Extract the [X, Y] coordinate from the center of the cell holding the provided text.  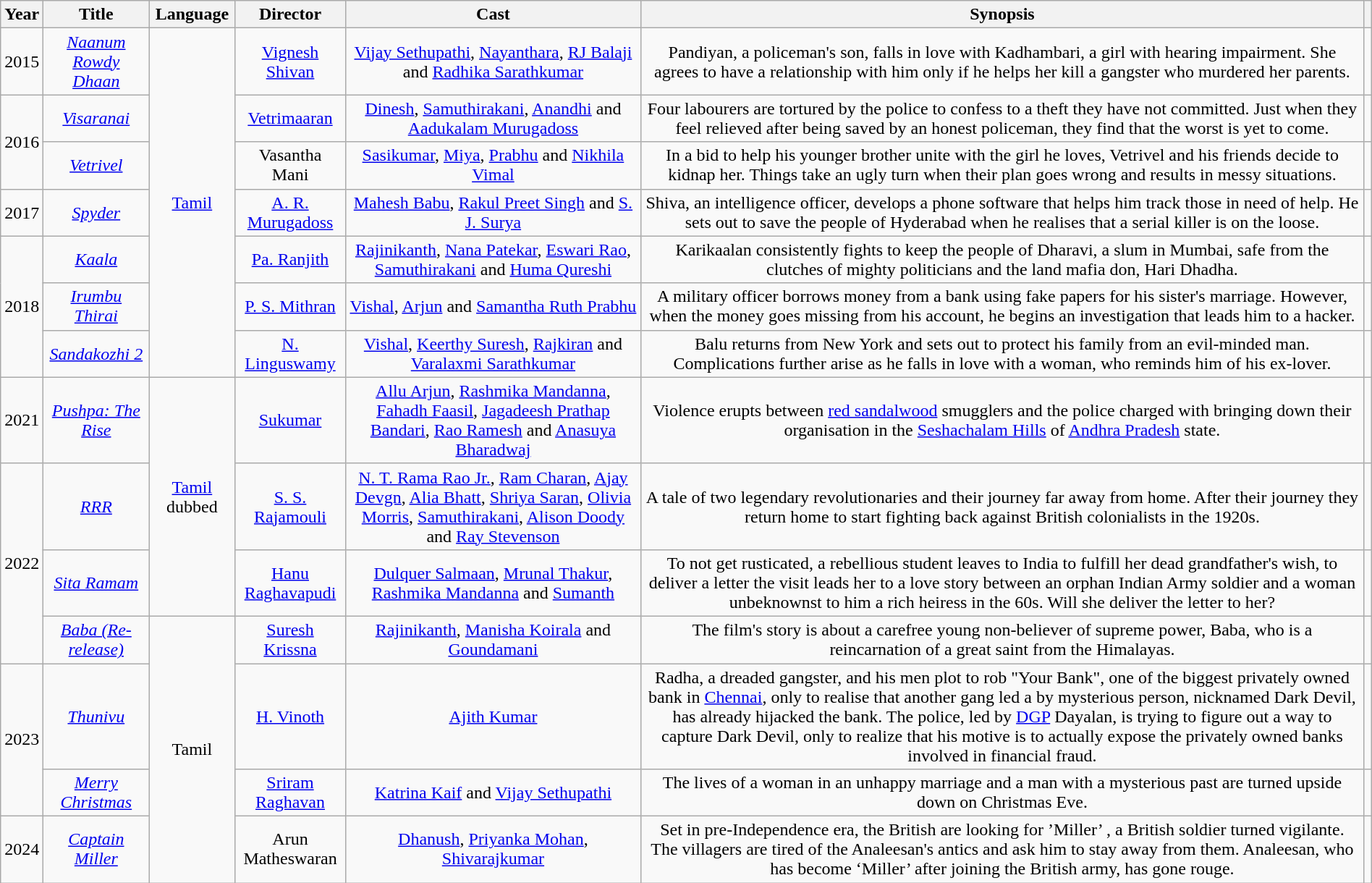
2023 [22, 740]
Visaranai [96, 119]
Allu Arjun, Rashmika Mandanna, Fahadh Faasil, Jagadeesh Prathap Bandari, Rao Ramesh and Anasuya Bharadwaj [494, 420]
Naanum Rowdy Dhaan [96, 62]
Vishal, Keerthy Suresh, Rajkiran and Varalaxmi Sarathkumar [494, 353]
Cast [494, 14]
2022 [22, 563]
Synopsis [1002, 14]
Dinesh, Samuthirakani, Anandhi and Aadukalam Murugadoss [494, 119]
Sita Ramam [96, 583]
Vasantha Mani [290, 165]
Vignesh Shivan [290, 62]
Ajith Kumar [494, 716]
Katrina Kaif and Vijay Sethupathi [494, 793]
H. Vinoth [290, 716]
Merry Christmas [96, 793]
Sriram Raghavan [290, 793]
Rajinikanth, Manisha Koirala and Goundamani [494, 640]
Irumbu Thirai [96, 307]
Sukumar [290, 420]
2015 [22, 62]
N. Linguswamy [290, 353]
S. S. Rajamouli [290, 507]
2021 [22, 420]
Spyder [96, 213]
RRR [96, 507]
2017 [22, 213]
Pushpa: The Rise [96, 420]
N. T. Rama Rao Jr., Ram Charan, Ajay Devgn, Alia Bhatt, Shriya Saran, Olivia Morris, Samuthirakani, Alison Doody and Ray Stevenson [494, 507]
Vijay Sethupathi, Nayanthara, RJ Balaji and Radhika Sarathkumar [494, 62]
Vetrimaaran [290, 119]
A. R. Murugadoss [290, 213]
The film's story is about a carefree young non-believer of supreme power, Baba, who is a reincarnation of a great saint from the Himalayas. [1002, 640]
Year [22, 14]
The lives of a woman in an unhappy marriage and a man with a mysterious past are turned upside down on Christmas Eve. [1002, 793]
Pa. Ranjith [290, 259]
2016 [22, 142]
Baba (Re-release) [96, 640]
Thunivu [96, 716]
Arun Matheswaran [290, 850]
Dulquer Salmaan, Mrunal Thakur, Rashmika Mandanna and Sumanth [494, 583]
Captain Miller [96, 850]
Sasikumar, Miya, Prabhu and Nikhila Vimal [494, 165]
Hanu Raghavapudi [290, 583]
2024 [22, 850]
Mahesh Babu, Rakul Preet Singh and S. J. Surya [494, 213]
Dhanush, Priyanka Mohan, Shivarajkumar [494, 850]
Tamil dubbed [192, 497]
Language [192, 14]
Vetrivel [96, 165]
P. S. Mithran [290, 307]
Title [96, 14]
Rajinikanth, Nana Patekar, Eswari Rao, Samuthirakani and Huma Qureshi [494, 259]
Director [290, 14]
Sandakozhi 2 [96, 353]
Vishal, Arjun and Samantha Ruth Prabhu [494, 307]
Kaala [96, 259]
2018 [22, 307]
Suresh Krissna [290, 640]
